For the text-containing cell, return its midpoint in (x, y) coordinate format. 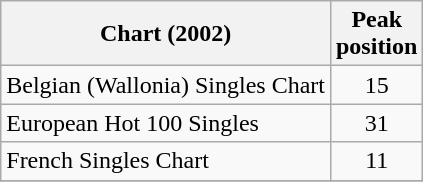
Belgian (Wallonia) Singles Chart (166, 85)
31 (376, 123)
15 (376, 85)
Peakposition (376, 34)
Chart (2002) (166, 34)
French Singles Chart (166, 161)
European Hot 100 Singles (166, 123)
11 (376, 161)
